Return [x, y] of the center of cell containing provided text 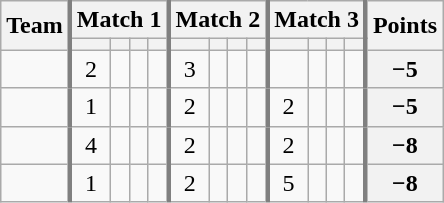
Match 3 [316, 20]
3 [188, 69]
Match 2 [218, 20]
Team [36, 26]
Points [404, 26]
5 [288, 183]
Match 1 [120, 20]
4 [90, 145]
